Return (x, y) of the center of cell containing provided text 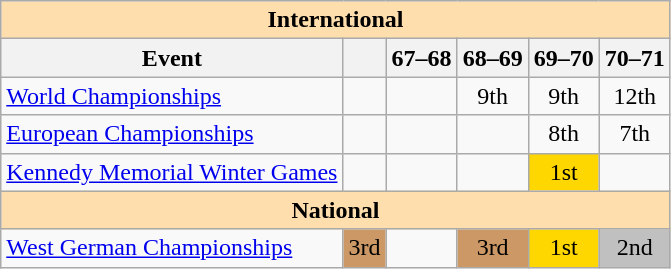
69–70 (564, 58)
2nd (634, 248)
12th (634, 96)
International (336, 20)
8th (564, 134)
Event (172, 58)
Kennedy Memorial Winter Games (172, 172)
70–71 (634, 58)
National (336, 210)
World Championships (172, 96)
West German Championships (172, 248)
67–68 (422, 58)
68–69 (492, 58)
European Championships (172, 134)
7th (634, 134)
